Determine the (X, Y) coordinate at the center of the cell enclosing the given text.  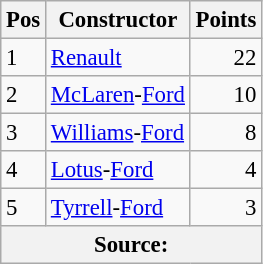
Williams-Ford (118, 133)
Renault (118, 58)
5 (24, 208)
2 (24, 95)
22 (226, 58)
10 (226, 95)
1 (24, 58)
8 (226, 133)
Tyrrell-Ford (118, 208)
Constructor (118, 20)
Points (226, 20)
Source: (132, 245)
Pos (24, 20)
Lotus-Ford (118, 170)
McLaren-Ford (118, 95)
